Locate the cell with the specified text and output its [X, Y] center coordinate. 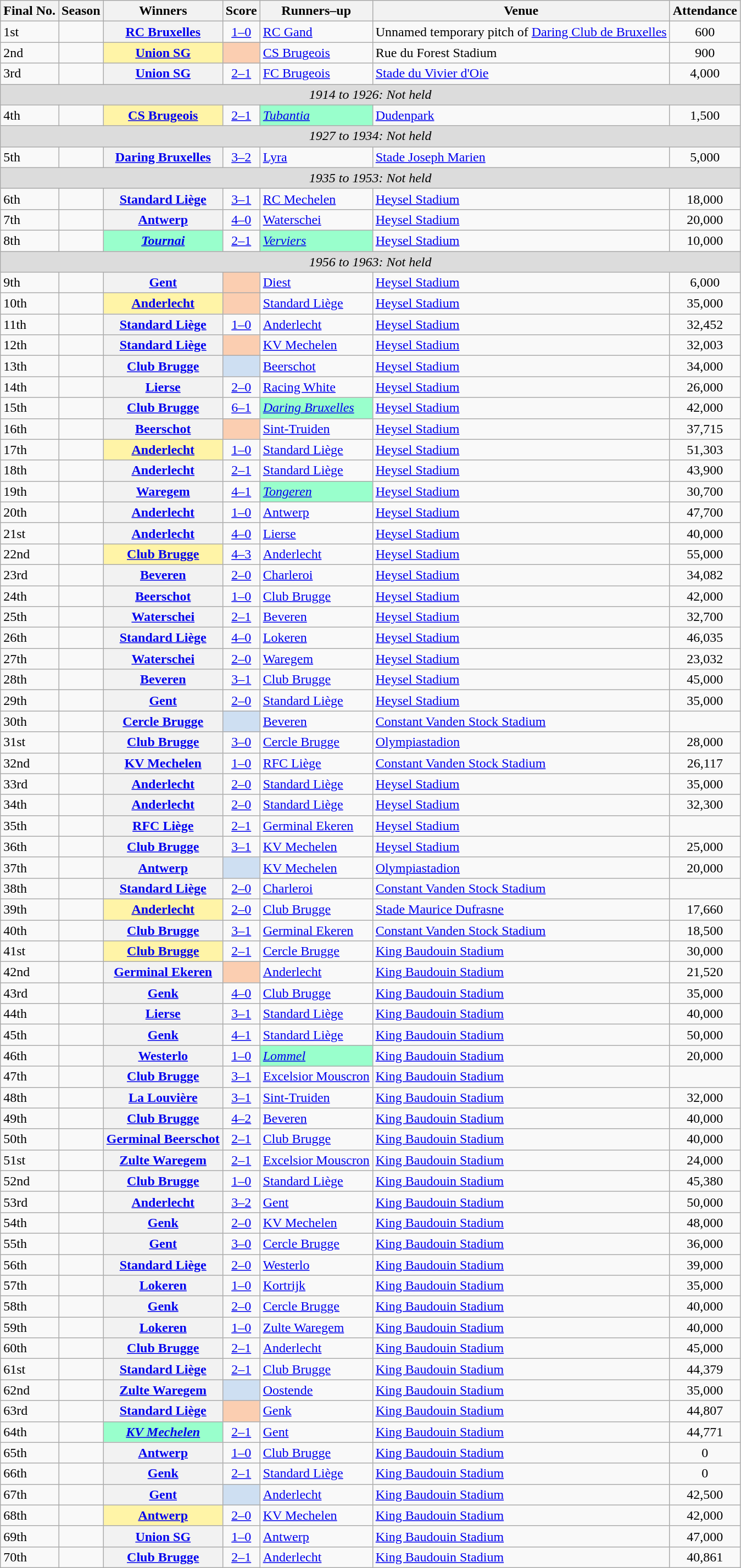
44th [30, 1014]
Tournai [163, 240]
La Louvière [163, 1097]
Final No. [30, 11]
47,700 [705, 512]
Stade du Vivier d'Oie [521, 74]
12th [30, 345]
29th [30, 701]
68th [30, 1515]
41st [30, 951]
67th [30, 1494]
18,000 [705, 199]
23rd [30, 575]
55,000 [705, 554]
40,861 [705, 1557]
27th [30, 659]
11th [30, 324]
15th [30, 408]
Score [241, 11]
60th [30, 1348]
RC Bruxelles [163, 32]
Racing White [316, 387]
61st [30, 1369]
25,000 [705, 847]
1956 to 1963: Not held [370, 262]
44,807 [705, 1411]
RC Mechelen [316, 199]
25th [30, 617]
28th [30, 680]
Venue [521, 11]
42,500 [705, 1494]
30,000 [705, 951]
43rd [30, 993]
32,700 [705, 617]
9th [30, 283]
38th [30, 888]
8th [30, 240]
16th [30, 429]
10th [30, 304]
49th [30, 1118]
6,000 [705, 283]
54th [30, 1223]
32nd [30, 763]
20th [30, 512]
37th [30, 867]
33rd [30, 784]
40th [30, 931]
37,715 [705, 429]
26,117 [705, 763]
50th [30, 1139]
17th [30, 450]
46th [30, 1056]
51st [30, 1160]
Stade Joseph Marien [521, 157]
57th [30, 1286]
28,000 [705, 742]
3rd [30, 74]
1927 to 1934: Not held [370, 136]
Winners [163, 11]
900 [705, 53]
34,082 [705, 575]
44,771 [705, 1432]
36th [30, 847]
22nd [30, 554]
Rue du Forest Stadium [521, 53]
1,500 [705, 115]
5,000 [705, 157]
Lommel [316, 1056]
45,380 [705, 1181]
4th [30, 115]
34th [30, 805]
RC Gand [316, 32]
Tubantia [316, 115]
Stade Maurice Dufrasne [521, 909]
21,520 [705, 972]
Runners–up [316, 11]
69th [30, 1536]
600 [705, 32]
31st [30, 742]
1st [30, 32]
44,379 [705, 1369]
Season [81, 11]
14th [30, 387]
26,000 [705, 387]
24,000 [705, 1160]
Unnamed temporary pitch of Daring Club de Bruxelles [521, 32]
64th [30, 1432]
45th [30, 1035]
30th [30, 721]
34,000 [705, 366]
Lyra [316, 157]
62nd [30, 1390]
Kortrijk [316, 1286]
70th [30, 1557]
Dudenpark [521, 115]
58th [30, 1307]
65th [30, 1453]
Diest [316, 283]
7th [30, 220]
1935 to 1953: Not held [370, 178]
56th [30, 1264]
23,032 [705, 659]
Attendance [705, 11]
36,000 [705, 1244]
Oostende [316, 1390]
4–2 [241, 1118]
1914 to 1926: Not held [370, 94]
6–1 [241, 408]
26th [30, 638]
32,300 [705, 805]
47,000 [705, 1536]
30,700 [705, 491]
63rd [30, 1411]
4,000 [705, 74]
5th [30, 157]
32,003 [705, 345]
47th [30, 1077]
53rd [30, 1202]
FC Brugeois [316, 74]
21st [30, 533]
13th [30, 366]
17,660 [705, 909]
Tongeren [316, 491]
51,303 [705, 450]
19th [30, 491]
18,500 [705, 931]
6th [30, 199]
Verviers [316, 240]
10,000 [705, 240]
66th [30, 1474]
2nd [30, 53]
46,035 [705, 638]
Germinal Beerschot [163, 1139]
4–3 [241, 554]
48,000 [705, 1223]
48th [30, 1097]
52nd [30, 1181]
59th [30, 1328]
55th [30, 1244]
43,900 [705, 471]
32,452 [705, 324]
24th [30, 596]
35th [30, 826]
39th [30, 909]
42nd [30, 972]
39,000 [705, 1264]
32,000 [705, 1097]
18th [30, 471]
